Locate the cell with the specified text and output its (x, y) center coordinate. 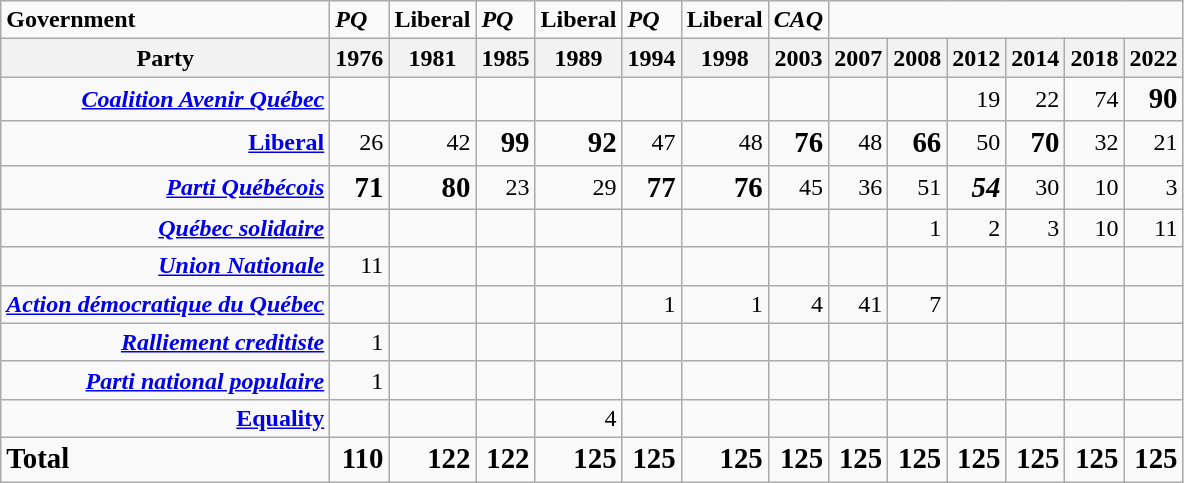
41 (858, 304)
1976 (360, 58)
2018 (1094, 58)
Union Nationale (166, 266)
54 (976, 187)
2 (976, 228)
1981 (432, 58)
74 (1094, 99)
Party (166, 58)
1998 (724, 58)
2022 (1154, 58)
66 (918, 143)
2003 (798, 58)
92 (578, 143)
51 (918, 187)
32 (1094, 143)
Québec solidaire (166, 228)
Parti Québécois (166, 187)
36 (858, 187)
1989 (578, 58)
2008 (918, 58)
1985 (506, 58)
Coalition Avenir Québec (166, 99)
Equality (166, 418)
Government (166, 20)
30 (1036, 187)
80 (432, 187)
90 (1154, 99)
26 (360, 143)
Total (166, 459)
29 (578, 187)
23 (506, 187)
45 (798, 187)
70 (1036, 143)
21 (1154, 143)
71 (360, 187)
2007 (858, 58)
Parti national populaire (166, 380)
1994 (652, 58)
22 (1036, 99)
2014 (1036, 58)
77 (652, 187)
47 (652, 143)
7 (918, 304)
99 (506, 143)
Action démocratique du Québec (166, 304)
42 (432, 143)
CAQ (798, 20)
50 (976, 143)
110 (360, 459)
2012 (976, 58)
19 (976, 99)
Ralliement creditiste (166, 342)
